Search for the cell housing the specified text and yield its (x, y) center coordinate. 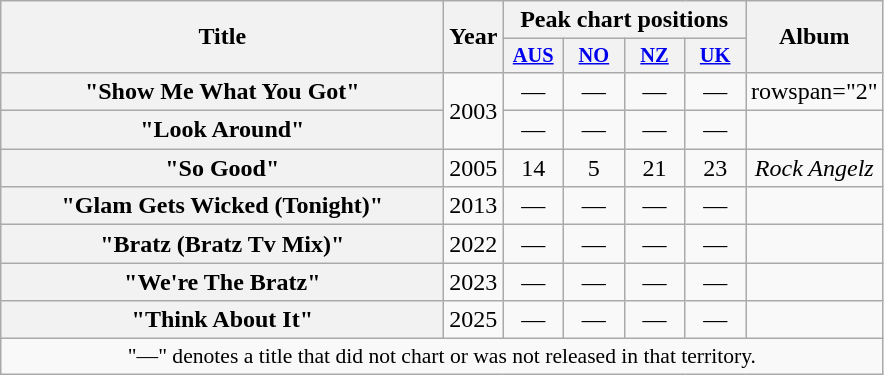
"We're The Bratz" (222, 282)
NO (594, 56)
2003 (474, 110)
"So Good" (222, 168)
"Show Me What You Got" (222, 91)
Rock Angelz (815, 168)
"—" denotes a title that did not chart or was not released in that territory. (442, 357)
21 (654, 168)
Album (815, 37)
2013 (474, 206)
5 (594, 168)
2023 (474, 282)
NZ (654, 56)
2025 (474, 320)
23 (716, 168)
2005 (474, 168)
"Think About It" (222, 320)
"Glam Gets Wicked (Tonight)" (222, 206)
rowspan="2" (815, 91)
UK (716, 56)
Title (222, 37)
Year (474, 37)
AUS (534, 56)
Peak chart positions (624, 20)
14 (534, 168)
"Look Around" (222, 130)
"Bratz (Bratz Tv Mix)" (222, 244)
2022 (474, 244)
